Return [x, y] of the center of cell containing provided text 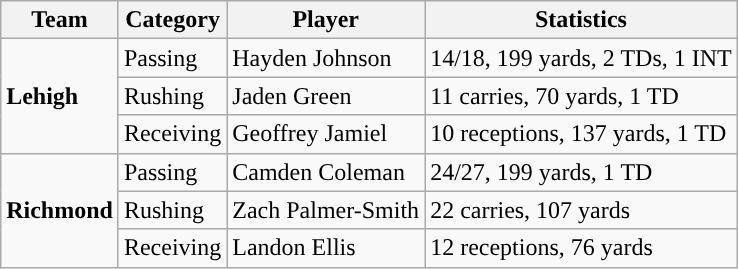
Player [326, 20]
Zach Palmer-Smith [326, 210]
Lehigh [60, 96]
10 receptions, 137 yards, 1 TD [582, 134]
11 carries, 70 yards, 1 TD [582, 96]
24/27, 199 yards, 1 TD [582, 172]
Hayden Johnson [326, 58]
Richmond [60, 210]
12 receptions, 76 yards [582, 248]
Jaden Green [326, 96]
Statistics [582, 20]
Landon Ellis [326, 248]
Geoffrey Jamiel [326, 134]
Team [60, 20]
22 carries, 107 yards [582, 210]
Category [172, 20]
14/18, 199 yards, 2 TDs, 1 INT [582, 58]
Camden Coleman [326, 172]
